Locate the cell with the specified text and output its (x, y) center coordinate. 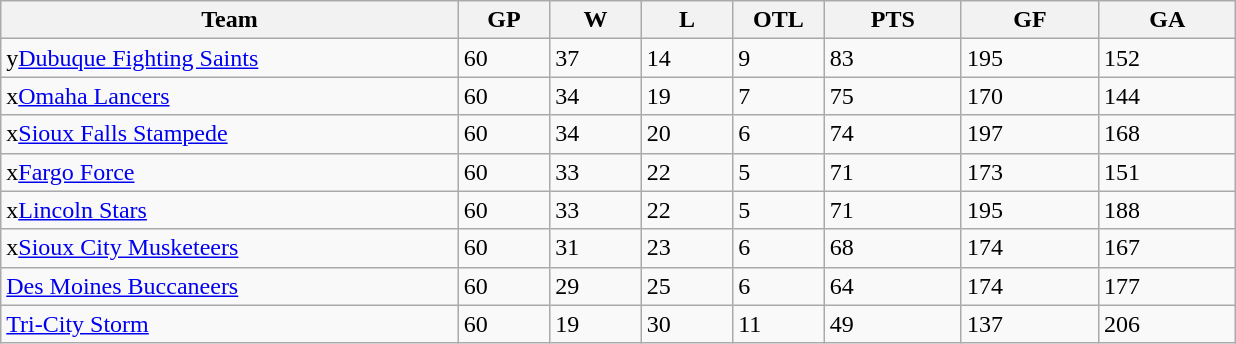
37 (596, 58)
25 (686, 286)
20 (686, 134)
64 (892, 286)
W (596, 20)
152 (1168, 58)
GP (504, 20)
151 (1168, 172)
yDubuque Fighting Saints (230, 58)
xFargo Force (230, 172)
31 (596, 248)
177 (1168, 286)
83 (892, 58)
GF (1030, 20)
xOmaha Lancers (230, 96)
PTS (892, 20)
xSioux Falls Stampede (230, 134)
Des Moines Buccaneers (230, 286)
9 (778, 58)
206 (1168, 324)
xSioux City Musketeers (230, 248)
74 (892, 134)
11 (778, 324)
188 (1168, 210)
GA (1168, 20)
23 (686, 248)
173 (1030, 172)
29 (596, 286)
7 (778, 96)
14 (686, 58)
137 (1030, 324)
144 (1168, 96)
L (686, 20)
197 (1030, 134)
68 (892, 248)
xLincoln Stars (230, 210)
Tri-City Storm (230, 324)
Team (230, 20)
168 (1168, 134)
170 (1030, 96)
49 (892, 324)
30 (686, 324)
75 (892, 96)
OTL (778, 20)
167 (1168, 248)
